Detect which cell encompasses the target text, then output its (X, Y) center coordinate. 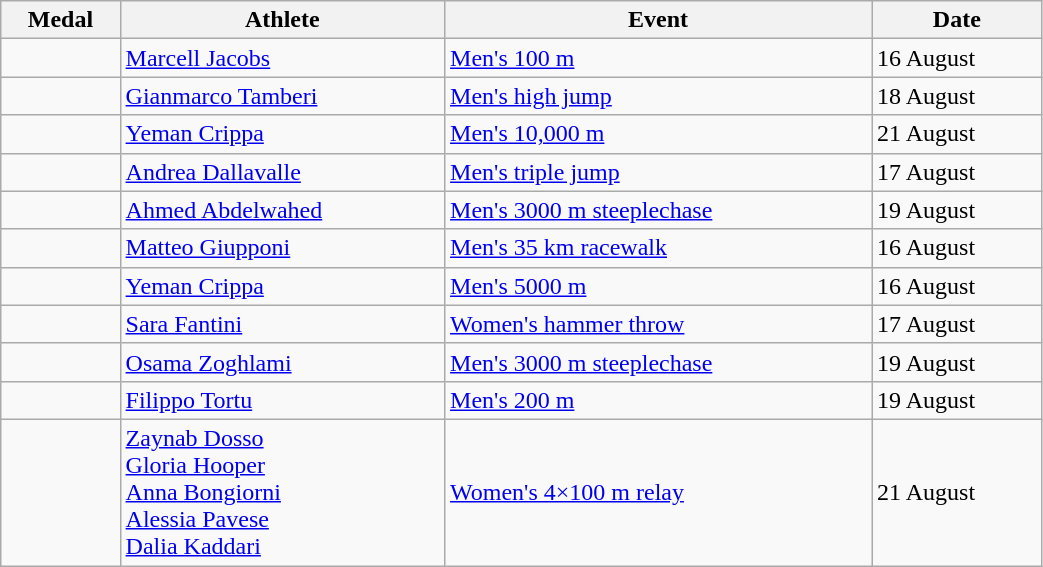
Event (658, 20)
Andrea Dallavalle (282, 172)
Men's 100 m (658, 58)
Women's hammer throw (658, 324)
Men's triple jump (658, 172)
18 August (957, 96)
Athlete (282, 20)
Men's 5000 m (658, 286)
Medal (60, 20)
Men's 35 km racewalk (658, 248)
Men's 10,000 m (658, 134)
Women's 4×100 m relay (658, 492)
Osama Zoghlami (282, 362)
Date (957, 20)
Men's 200 m (658, 400)
Ahmed Abdelwahed (282, 210)
Men's high jump (658, 96)
Zaynab DossoGloria HooperAnna BongiorniAlessia PaveseDalia Kaddari (282, 492)
Marcell Jacobs (282, 58)
Sara Fantini (282, 324)
Matteo Giupponi (282, 248)
Filippo Tortu (282, 400)
Gianmarco Tamberi (282, 96)
